Search for the cell housing the specified text and yield its (x, y) center coordinate. 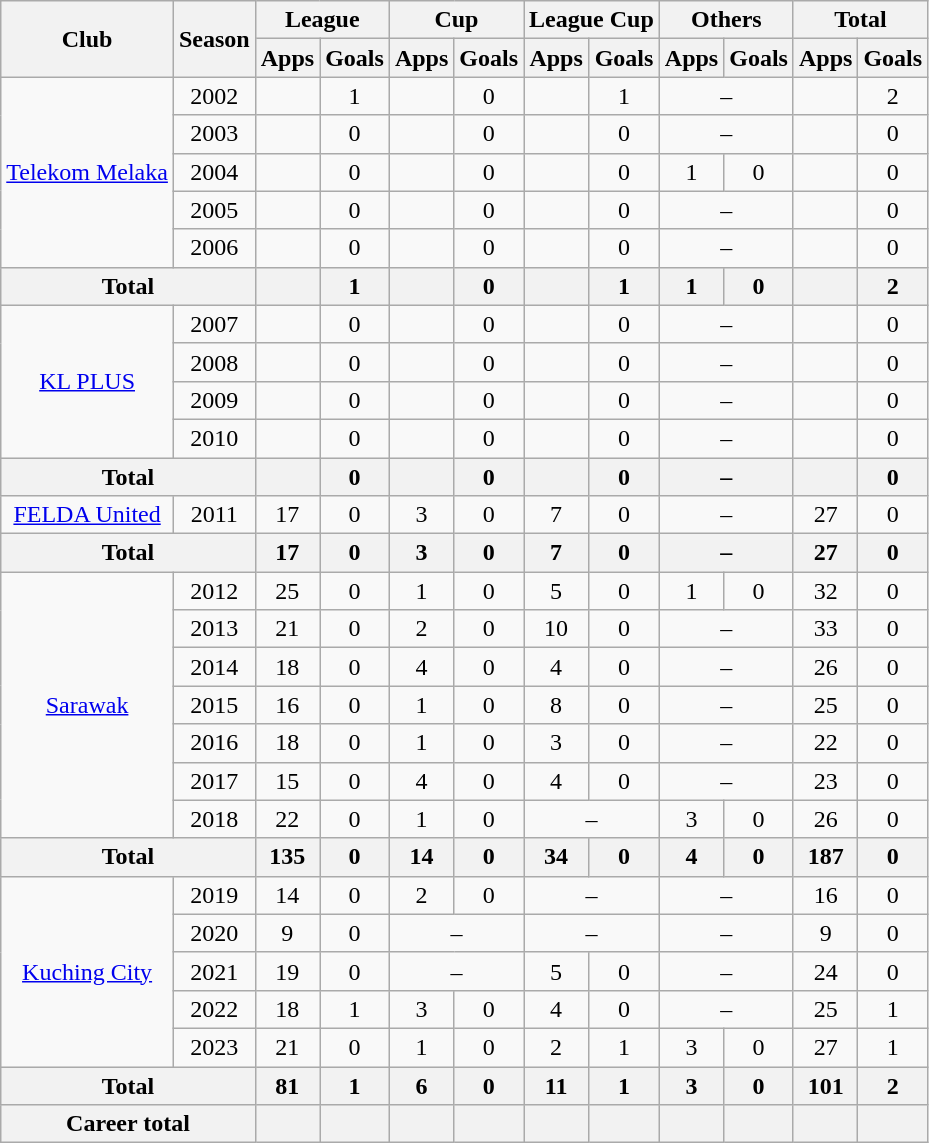
League (322, 20)
2013 (214, 629)
23 (825, 781)
Season (214, 39)
2007 (214, 324)
Others (726, 20)
League Cup (592, 20)
2020 (214, 933)
2009 (214, 400)
24 (825, 971)
2015 (214, 705)
Telekom Melaka (88, 172)
2011 (214, 515)
19 (287, 971)
2022 (214, 1009)
2004 (214, 172)
2003 (214, 134)
2019 (214, 895)
15 (287, 781)
FELDA United (88, 515)
6 (421, 1085)
2008 (214, 362)
2010 (214, 438)
Club (88, 39)
Kuching City (88, 971)
81 (287, 1085)
2018 (214, 819)
Career total (128, 1124)
2017 (214, 781)
11 (556, 1085)
2005 (214, 210)
2014 (214, 667)
2023 (214, 1047)
2002 (214, 96)
2012 (214, 591)
2006 (214, 248)
8 (556, 705)
101 (825, 1085)
2021 (214, 971)
2016 (214, 743)
32 (825, 591)
Cup (456, 20)
34 (556, 857)
KL PLUS (88, 381)
187 (825, 857)
33 (825, 629)
135 (287, 857)
10 (556, 629)
Sarawak (88, 705)
